Output the [X, Y] coordinate of the center of the cell containing the given text.  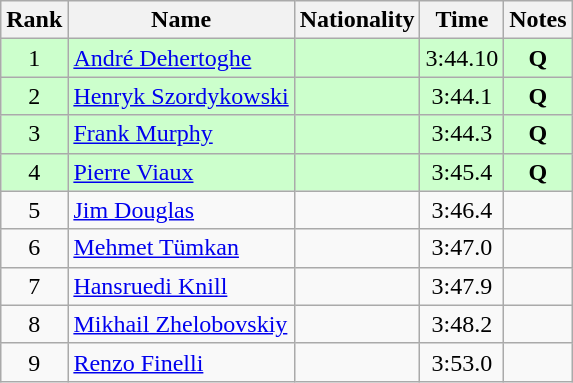
3:53.0 [462, 362]
Notes [538, 20]
3:47.0 [462, 248]
3:47.9 [462, 286]
7 [34, 286]
3 [34, 134]
Mehmet Tümkan [181, 248]
3:46.4 [462, 210]
3:45.4 [462, 172]
4 [34, 172]
Mikhail Zhelobovskiy [181, 324]
8 [34, 324]
3:44.3 [462, 134]
3:44.10 [462, 58]
Renzo Finelli [181, 362]
1 [34, 58]
Nationality [357, 20]
2 [34, 96]
3:44.1 [462, 96]
Hansruedi Knill [181, 286]
6 [34, 248]
5 [34, 210]
André Dehertoghe [181, 58]
Jim Douglas [181, 210]
Frank Murphy [181, 134]
Rank [34, 20]
Pierre Viaux [181, 172]
Name [181, 20]
3:48.2 [462, 324]
9 [34, 362]
Time [462, 20]
Henryk Szordykowski [181, 96]
